Output the (X, Y) coordinate of the center of the cell containing the given text.  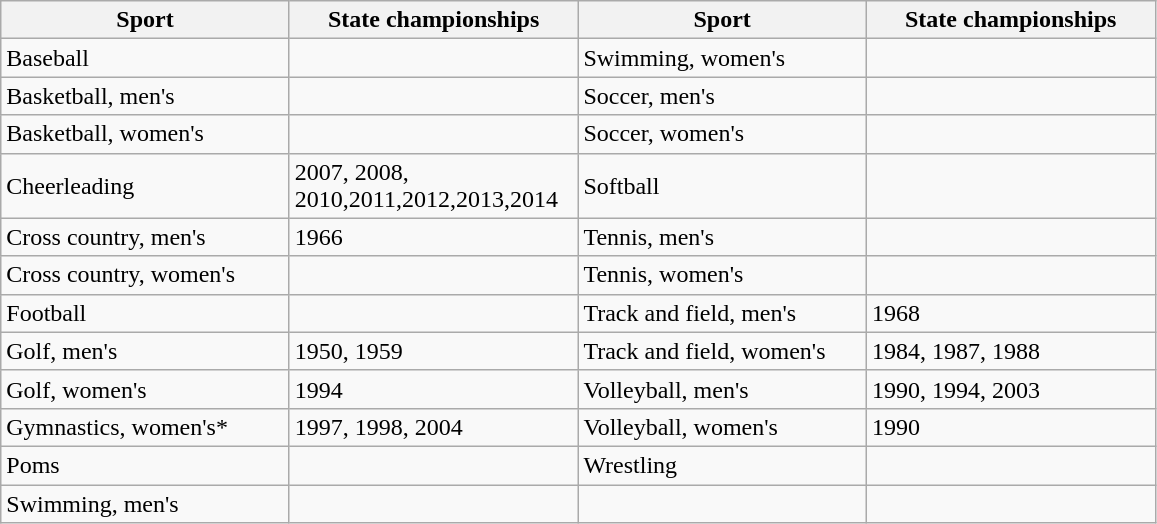
1984, 1987, 1988 (1010, 351)
Gymnastics, women's* (146, 427)
Track and field, women's (722, 351)
1997, 1998, 2004 (434, 427)
1994 (434, 389)
Basketball, women's (146, 134)
1990 (1010, 427)
Wrestling (722, 465)
Soccer, women's (722, 134)
2007, 2008, 2010,2011,2012,2013,2014 (434, 186)
Baseball (146, 58)
Cross country, women's (146, 275)
Cheerleading (146, 186)
Volleyball, women's (722, 427)
Tennis, women's (722, 275)
Football (146, 313)
Volleyball, men's (722, 389)
1968 (1010, 313)
Swimming, women's (722, 58)
Soccer, men's (722, 96)
Golf, men's (146, 351)
Poms (146, 465)
Tennis, men's (722, 237)
Basketball, men's (146, 96)
Softball (722, 186)
1990, 1994, 2003 (1010, 389)
Golf, women's (146, 389)
Swimming, men's (146, 503)
1966 (434, 237)
Cross country, men's (146, 237)
Track and field, men's (722, 313)
1950, 1959 (434, 351)
